Return (x, y) of the center of cell containing provided text 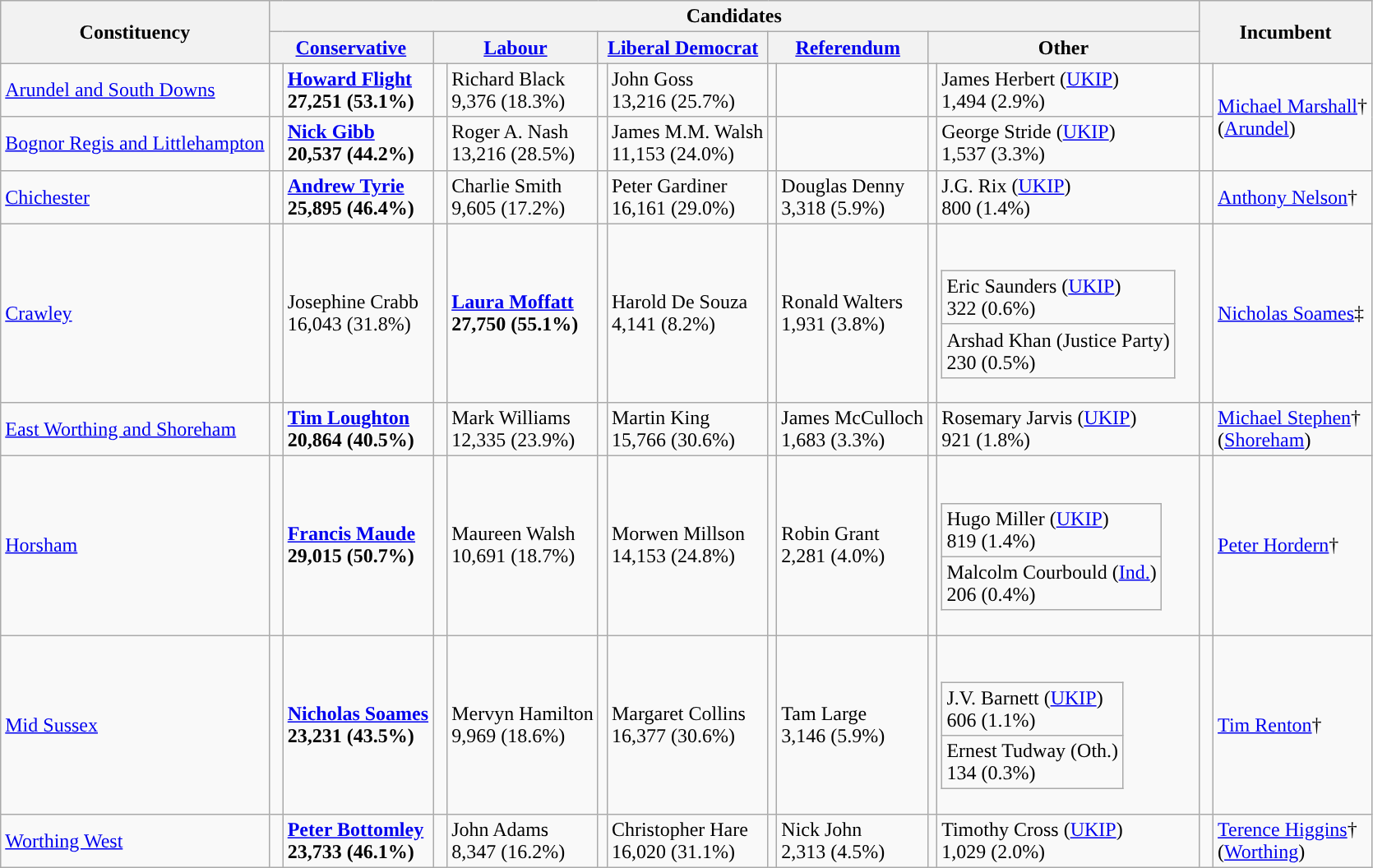
Andrew Tyrie25,895 (46.4%) (358, 197)
Harold De Souza4,141 (8.2%) (687, 313)
Morwen Millson14,153 (24.8%) (687, 546)
Bognor Regis and Littlehampton (135, 143)
Peter Bottomley23,733 (46.1%) (358, 840)
James M.M. Walsh11,153 (24.0%) (687, 143)
Eric Saunders (UKIP)322 (0.6%) Arshad Khan (Justice Party)230 (0.5%) (1069, 313)
Timothy Cross (UKIP)1,029 (2.0%) (1069, 840)
Hugo Miller (UKIP)819 (1.4%) (1052, 529)
George Stride (UKIP)1,537 (3.3%) (1069, 143)
Malcolm Courbould (Ind.)206 (0.4%) (1052, 584)
Crawley (135, 313)
Christopher Hare16,020 (31.1%) (687, 840)
Other (1064, 48)
Howard Flight27,251 (53.1%) (358, 90)
J.V. Barnett (UKIP)606 (1.1%) (1033, 709)
Referendum (848, 48)
Mervyn Hamilton9,969 (18.6%) (523, 724)
Nicholas Soames23,231 (43.5%) (358, 724)
Michael Stephen†(Shoreham) (1292, 429)
Peter Gardiner16,161 (29.0%) (687, 197)
Tim Loughton20,864 (40.5%) (358, 429)
Douglas Denny3,318 (5.9%) (853, 197)
Anthony Nelson† (1292, 197)
Francis Maude29,015 (50.7%) (358, 546)
Michael Marshall†(Arundel) (1292, 117)
Maureen Walsh10,691 (18.7%) (523, 546)
East Worthing and Shoreham (135, 429)
Eric Saunders (UKIP)322 (0.6%) (1058, 298)
J.V. Barnett (UKIP)606 (1.1%) Ernest Tudway (Oth.)134 (0.3%) (1069, 724)
James McCulloch1,683 (3.3%) (853, 429)
Worthing West (135, 840)
Josephine Crabb16,043 (31.8%) (358, 313)
Tam Large3,146 (5.9%) (853, 724)
Peter Hordern† (1292, 546)
Candidates (733, 16)
Martin King15,766 (30.6%) (687, 429)
Labour (516, 48)
John Adams8,347 (16.2%) (523, 840)
Margaret Collins16,377 (30.6%) (687, 724)
Chichester (135, 197)
Rosemary Jarvis (UKIP)921 (1.8%) (1069, 429)
Roger A. Nash13,216 (28.5%) (523, 143)
John Goss13,216 (25.7%) (687, 90)
Terence Higgins†(Worthing) (1292, 840)
Ronald Walters1,931 (3.8%) (853, 313)
Hugo Miller (UKIP)819 (1.4%) Malcolm Courbould (Ind.)206 (0.4%) (1069, 546)
Tim Renton† (1292, 724)
J.G. Rix (UKIP)800 (1.4%) (1069, 197)
Liberal Democrat (682, 48)
Constituency (135, 32)
Nick Gibb20,537 (44.2%) (358, 143)
Charlie Smith9,605 (17.2%) (523, 197)
Nicholas Soames‡ (1292, 313)
Mark Williams12,335 (23.9%) (523, 429)
Nick John2,313 (4.5%) (853, 840)
Mid Sussex (135, 724)
Arundel and South Downs (135, 90)
James Herbert (UKIP)1,494 (2.9%) (1069, 90)
Horsham (135, 546)
Conservative (350, 48)
Ernest Tudway (Oth.)134 (0.3%) (1033, 763)
Laura Moffatt27,750 (55.1%) (523, 313)
Incumbent (1285, 32)
Robin Grant2,281 (4.0%) (853, 546)
Richard Black9,376 (18.3%) (523, 90)
Arshad Khan (Justice Party)230 (0.5%) (1058, 350)
